Identify which cell holds the provided text, then report its (x, y) central coordinate. 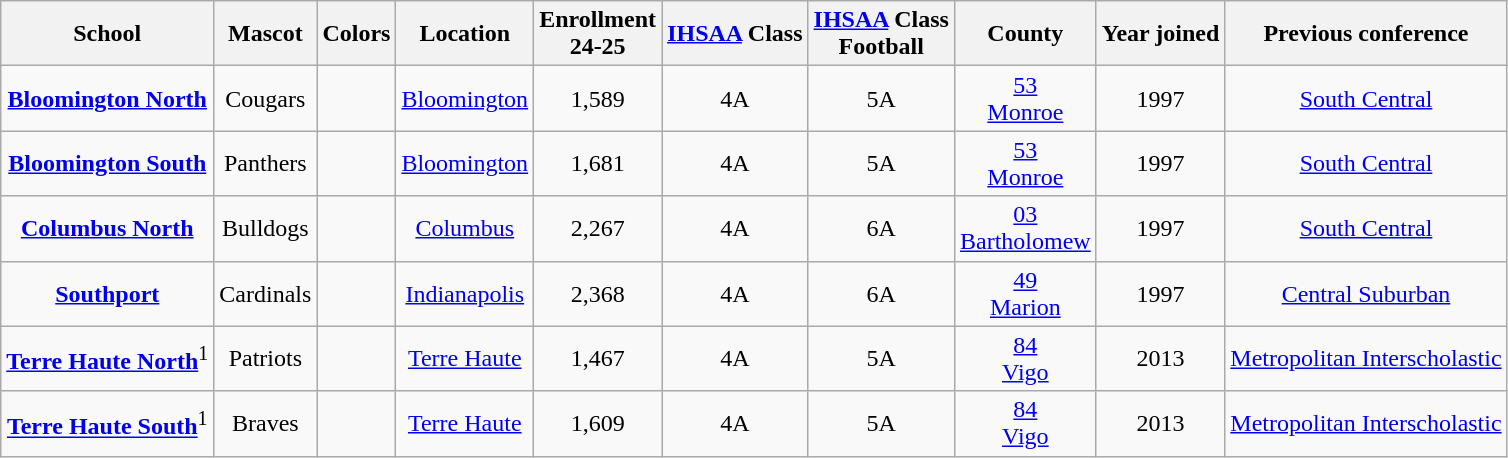
School (108, 34)
Year joined (1160, 34)
1,467 (598, 358)
Cardinals (266, 294)
Bulldogs (266, 228)
Previous conference (1366, 34)
1,681 (598, 164)
Terre Haute North1 (108, 358)
03 Bartholomew (1025, 228)
Patriots (266, 358)
County (1025, 34)
Central Suburban (1366, 294)
Southport (108, 294)
Terre Haute South1 (108, 424)
1,609 (598, 424)
IHSAA Class Football (881, 34)
Colors (356, 34)
Columbus North (108, 228)
Cougars (266, 98)
Columbus (465, 228)
Braves (266, 424)
1,589 (598, 98)
Indianapolis (465, 294)
Panthers (266, 164)
Mascot (266, 34)
2,267 (598, 228)
IHSAA Class (735, 34)
Location (465, 34)
Bloomington South (108, 164)
49 Marion (1025, 294)
2,368 (598, 294)
Enrollment 24-25 (598, 34)
Bloomington North (108, 98)
